Pinpoint the cell where the given text exists, returning its [x, y] midpoint coordinate. 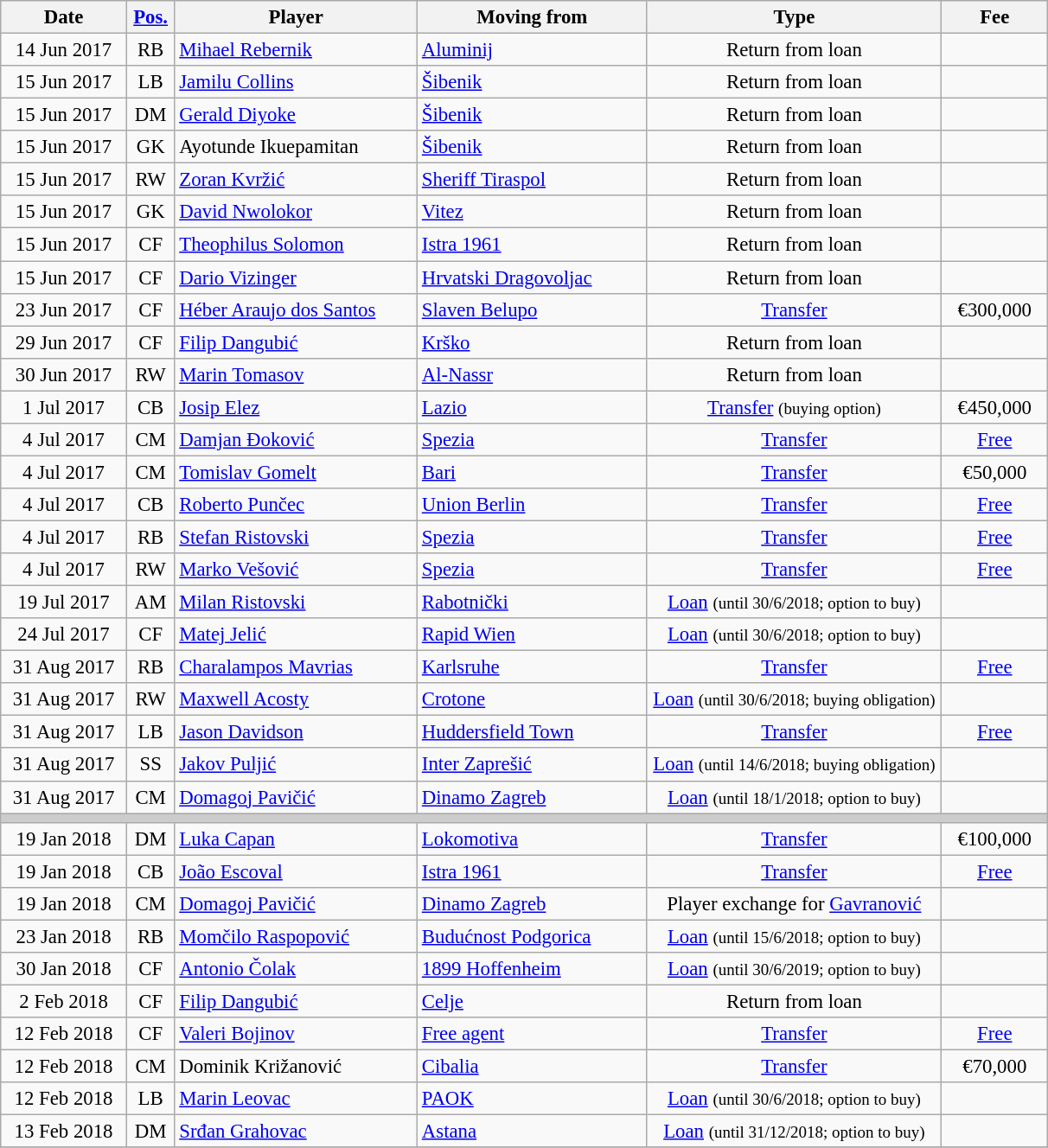
Sheriff Tiraspol [533, 180]
Date [64, 17]
Charalampos Mavrias [296, 667]
SS [150, 765]
30 Jun 2017 [64, 374]
1 Jul 2017 [64, 407]
Dominik Križanović [296, 1067]
Damjan Đoković [296, 440]
Ayotunde Ikuepamitan [296, 147]
14 Jun 2017 [64, 50]
AM [150, 603]
2 Feb 2018 [64, 1001]
João Escoval [296, 871]
Marin Leovac [296, 1099]
Tomislav Gomelt [296, 472]
Matej Jelić [296, 635]
Moving from [533, 17]
Astana [533, 1132]
Inter Zaprešić [533, 765]
Lokomotiva [533, 839]
Roberto Punčec [296, 505]
Rabotnički [533, 603]
Antonio Čolak [296, 969]
Budućnost Podgorica [533, 936]
€450,000 [994, 407]
€70,000 [994, 1067]
Hrvatski Dragovoljac [533, 277]
Lazio [533, 407]
Loan (until 31/12/2018; option to buy) [794, 1132]
Cibalia [533, 1067]
Momčilo Raspopović [296, 936]
Bari [533, 472]
Loan (until 18/1/2018; option to buy) [794, 797]
Celje [533, 1001]
Stefan Ristovski [296, 537]
Transfer (buying option) [794, 407]
Gerald Diyoke [296, 115]
Marko Vešović [296, 570]
1899 Hoffenheim [533, 969]
Srđan Grahovac [296, 1132]
Jason Davidson [296, 732]
Fee [994, 17]
Krško [533, 342]
Marin Tomasov [296, 374]
Free agent [533, 1034]
Maxwell Acosty [296, 699]
Player [296, 17]
€300,000 [994, 309]
Loan (until 30/6/2018; buying obligation) [794, 699]
Loan (until 14/6/2018; buying obligation) [794, 765]
Al-Nassr [533, 374]
Dario Vizinger [296, 277]
David Nwolokor [296, 212]
Jakov Puljić [296, 765]
29 Jun 2017 [64, 342]
€50,000 [994, 472]
Héber Araujo dos Santos [296, 309]
Vitez [533, 212]
Josip Elez [296, 407]
Huddersfield Town [533, 732]
Pos. [150, 17]
PAOK [533, 1099]
24 Jul 2017 [64, 635]
Valeri Bojinov [296, 1034]
Loan (until 30/6/2019; option to buy) [794, 969]
Type [794, 17]
Player exchange for Gavranović [794, 904]
Milan Ristovski [296, 603]
Theophilus Solomon [296, 245]
23 Jun 2017 [64, 309]
Zoran Kvržić [296, 180]
13 Feb 2018 [64, 1132]
Union Berlin [533, 505]
Mihael Rebernik [296, 50]
Rapid Wien [533, 635]
Aluminij [533, 50]
Luka Capan [296, 839]
23 Jan 2018 [64, 936]
Loan (until 15/6/2018; option to buy) [794, 936]
30 Jan 2018 [64, 969]
Crotone [533, 699]
Slaven Belupo [533, 309]
Karlsruhe [533, 667]
€100,000 [994, 839]
19 Jul 2017 [64, 603]
Jamilu Collins [296, 82]
